Pinpoint the cell where the given text exists, returning its [X, Y] midpoint coordinate. 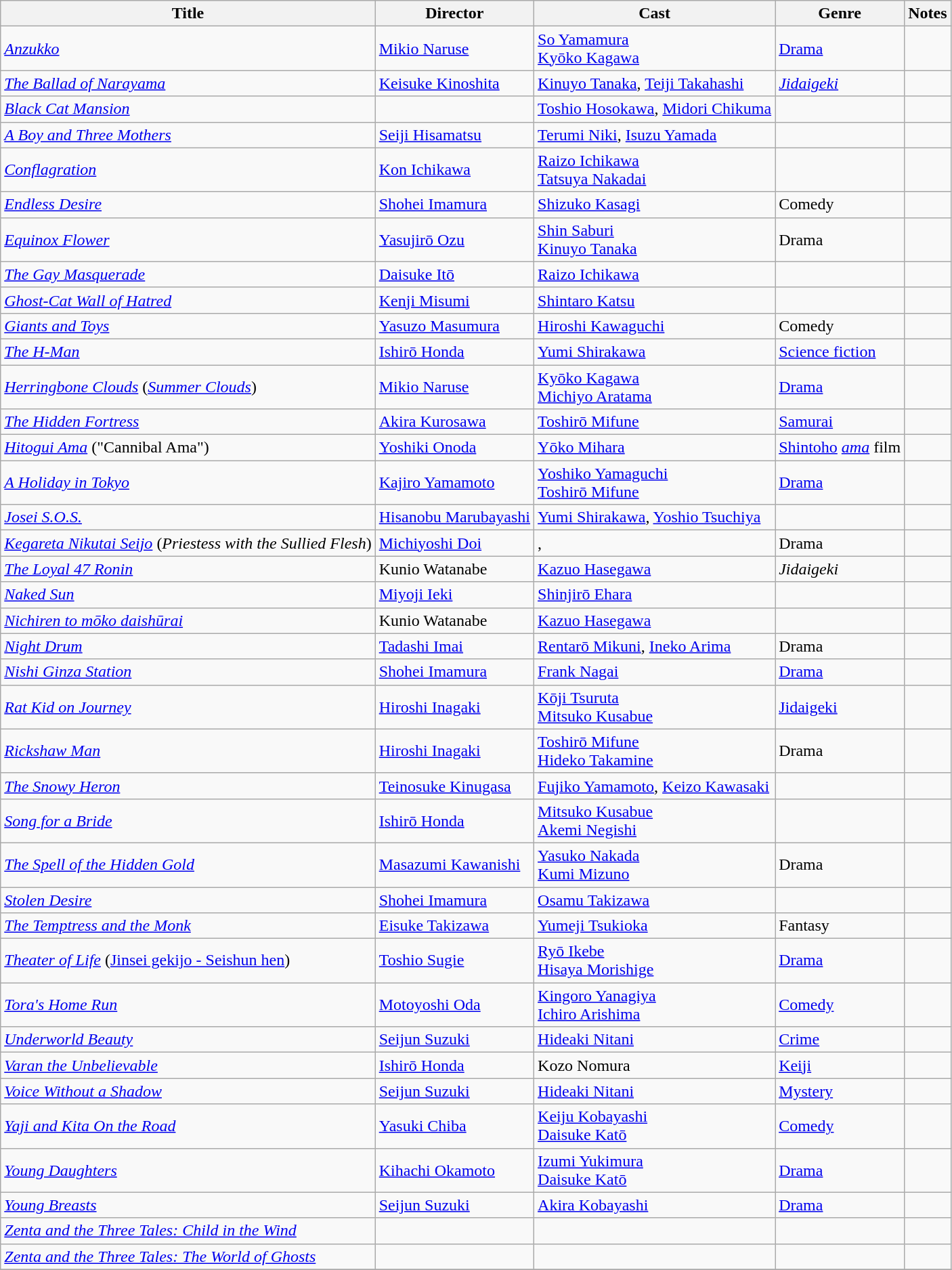
Raizo IchikawaTatsuya Nakadai [655, 169]
Zenta and the Three Tales: The World of Ghosts [188, 1256]
Keiji [840, 1065]
Anzukko [188, 49]
The Loyal 47 Ronin [188, 569]
Crime [840, 1040]
Title [188, 14]
Cast [655, 14]
Shizuko Kasagi [655, 205]
Motoyoshi Oda [454, 1005]
Voice Without a Shadow [188, 1091]
Osamu Takizawa [655, 900]
Yasuzo Masumura [454, 326]
Stolen Desire [188, 900]
A Boy and Three Mothers [188, 135]
Kegareta Nikutai Seijo (Priestess with the Sullied Flesh) [188, 543]
Yasuko NakadaKumi Mizuno [655, 864]
Theater of Life (Jinsei gekijo - Seishun hen) [188, 960]
The Hidden Fortress [188, 422]
Toshio Sugie [454, 960]
Masazumi Kawanishi [454, 864]
Shin SaburiKinuyo Tanaka [655, 240]
Yaji and Kita On the Road [188, 1126]
Mitsuko KusabueAkemi Negishi [655, 821]
Nishi Ginza Station [188, 672]
Kyōko KagawaMichiyo Aratama [655, 386]
Yumi Shirakawa, Yoshio Tsuchiya [655, 517]
Kinuyo Tanaka, Teiji Takahashi [655, 83]
Mystery [840, 1091]
Rickshaw Man [188, 750]
Science fiction [840, 352]
Frank Nagai [655, 672]
Kajiro Yamamoto [454, 482]
Rat Kid on Journey [188, 707]
Toshio Hosokawa, Midori Chikuma [655, 109]
Akira Kobayashi [655, 1205]
Yasuki Chiba [454, 1126]
Young Daughters [188, 1170]
Miyoji Ieki [454, 595]
Yumi Shirakawa [655, 352]
Ghost-Cat Wall of Hatred [188, 300]
Kōji TsurutaMitsuko Kusabue [655, 707]
Naked Sun [188, 595]
Black Cat Mansion [188, 109]
Josei S.O.S. [188, 517]
Keisuke Kinoshita [454, 83]
Shintaro Katsu [655, 300]
A Holiday in Tokyo [188, 482]
Varan the Unbelievable [188, 1065]
Yasujirō Ozu [454, 240]
Song for a Bride [188, 821]
Underworld Beauty [188, 1040]
Tora's Home Run [188, 1005]
Notes [928, 14]
Kingoro YanagiyaIchiro Arishima [655, 1005]
Fujiko Yamamoto, Keizo Kawasaki [655, 786]
Eisuke Takizawa [454, 926]
The Temptress and the Monk [188, 926]
Teinosuke Kinugasa [454, 786]
The Spell of the Hidden Gold [188, 864]
Hiroshi Kawaguchi [655, 326]
Shintoho ama film [840, 448]
Nichiren to mōko daishūrai [188, 620]
Kenji Misumi [454, 300]
Keiju KobayashiDaisuke Katō [655, 1126]
Yumeji Tsukioka [655, 926]
Zenta and the Three Tales: Child in the Wind [188, 1231]
Night Drum [188, 646]
, [655, 543]
Seiji Hisamatsu [454, 135]
Daisuke Itō [454, 274]
Yoshiko YamaguchiToshirō Mifune [655, 482]
The Snowy Heron [188, 786]
The H-Man [188, 352]
Terumi Niki, Isuzu Yamada [655, 135]
Ryō IkebeHisaya Morishige [655, 960]
Michiyoshi Doi [454, 543]
Kihachi Okamoto [454, 1170]
Yōko Mihara [655, 448]
Giants and Toys [188, 326]
Akira Kurosawa [454, 422]
Endless Desire [188, 205]
Izumi YukimuraDaisuke Katō [655, 1170]
Toshirō MifuneHideko Takamine [655, 750]
So YamamuraKyōko Kagawa [655, 49]
Yoshiki Onoda [454, 448]
Rentarō Mikuni, Ineko Arima [655, 646]
Raizo Ichikawa [655, 274]
Hitogui Ama ("Cannibal Ama") [188, 448]
Director [454, 14]
Toshirō Mifune [655, 422]
Kon Ichikawa [454, 169]
Fantasy [840, 926]
The Gay Masquerade [188, 274]
Young Breasts [188, 1205]
Genre [840, 14]
Shinjirō Ehara [655, 595]
Samurai [840, 422]
Kozo Nomura [655, 1065]
Hisanobu Marubayashi [454, 517]
Tadashi Imai [454, 646]
Equinox Flower [188, 240]
Herringbone Clouds (Summer Clouds) [188, 386]
The Ballad of Narayama [188, 83]
Conflagration [188, 169]
